For the text-containing cell, return its midpoint in [x, y] coordinate format. 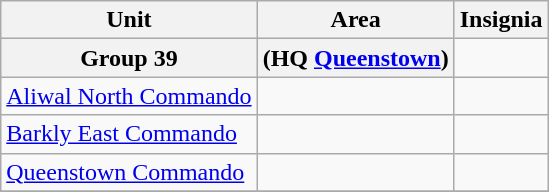
Aliwal North Commando [129, 96]
Area [356, 20]
Queenstown Commando [129, 172]
Unit [129, 20]
(HQ Queenstown) [356, 58]
Insignia [501, 20]
Group 39 [129, 58]
Barkly East Commando [129, 134]
